Detect which cell encompasses the target text, then output its [x, y] center coordinate. 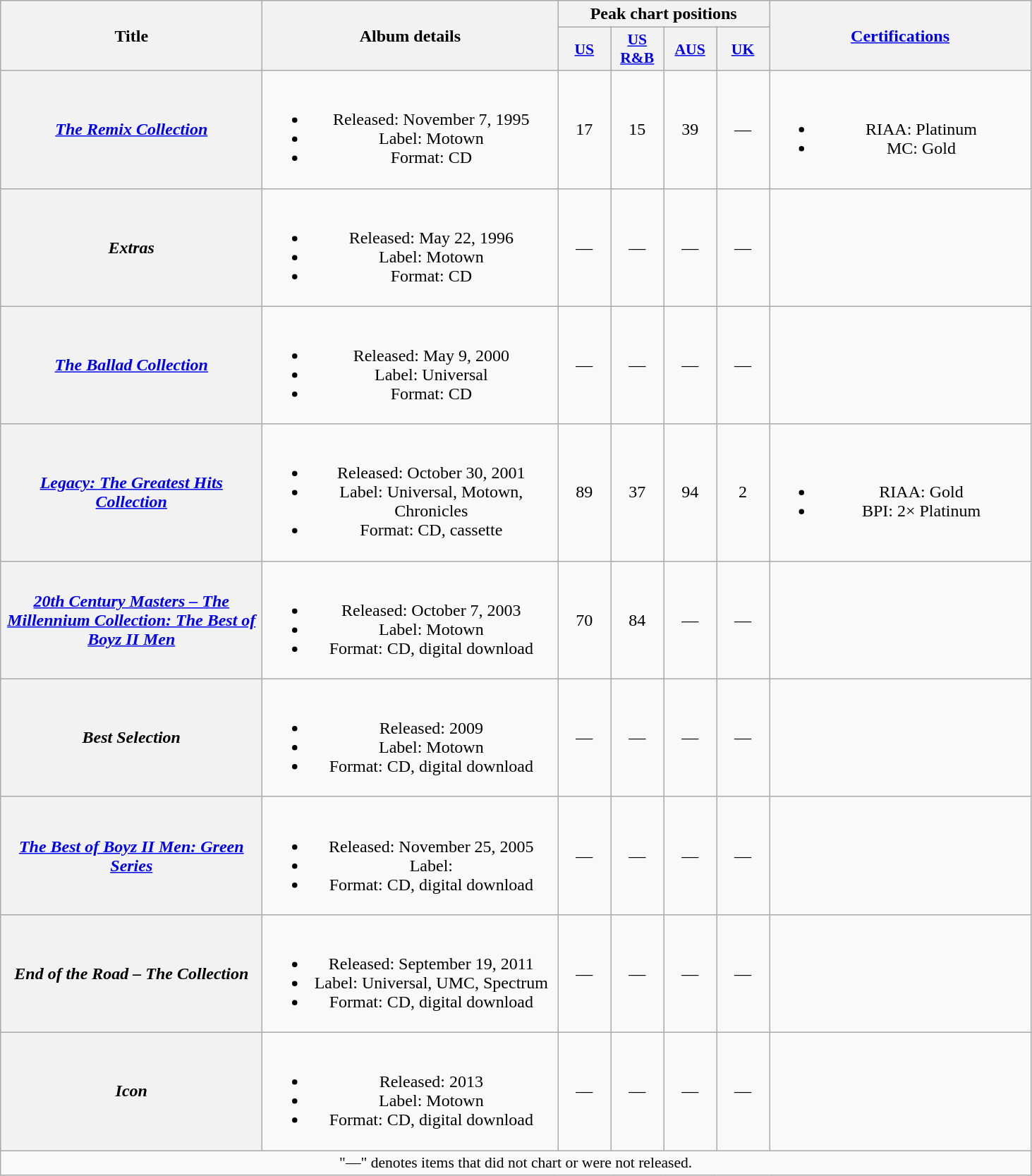
17 [584, 130]
Album details [411, 35]
Released: May 22, 1996Label: MotownFormat: CD [411, 247]
94 [690, 492]
89 [584, 492]
Legacy: The Greatest Hits Collection [131, 492]
Best Selection [131, 738]
Released: May 9, 2000Label: UniversalFormat: CD [411, 365]
Released: October 30, 2001Label: Universal, Motown, ChroniclesFormat: CD, cassette [411, 492]
US R&B [638, 49]
70 [584, 619]
RIAA: GoldBPI: 2× Platinum [900, 492]
Extras [131, 247]
"—" denotes items that did not chart or were not released. [516, 1163]
The Remix Collection [131, 130]
RIAA: PlatinumMC: Gold [900, 130]
39 [690, 130]
2 [743, 492]
Released: September 19, 2011Label: Universal, UMC, SpectrumFormat: CD, digital download [411, 974]
The Ballad Collection [131, 365]
UK [743, 49]
Certifications [900, 35]
Released: 2013Label: MotownFormat: CD, digital download [411, 1091]
The Best of Boyz II Men: Green Series [131, 855]
AUS [690, 49]
Released: November 7, 1995Label: MotownFormat: CD [411, 130]
37 [638, 492]
US [584, 49]
20th Century Masters – The Millennium Collection: The Best of Boyz II Men [131, 619]
Peak chart positions [664, 14]
End of the Road – The Collection [131, 974]
84 [638, 619]
Released: October 7, 2003Label: MotownFormat: CD, digital download [411, 619]
Icon [131, 1091]
15 [638, 130]
Title [131, 35]
Released: 2009Label: MotownFormat: CD, digital download [411, 738]
Released: November 25, 2005Label:Format: CD, digital download [411, 855]
